Determine the (X, Y) coordinate at the center of the cell enclosing the given text.  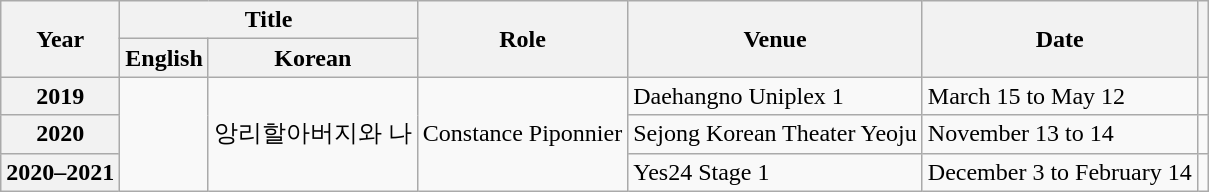
2020–2021 (60, 172)
Title (269, 20)
Role (522, 39)
앙리할아버지와 나 (312, 134)
December 3 to February 14 (1060, 172)
2020 (60, 134)
Venue (776, 39)
Daehangno Uniplex 1 (776, 96)
Year (60, 39)
March 15 to May 12 (1060, 96)
Date (1060, 39)
Korean (312, 58)
Yes24 Stage 1 (776, 172)
Sejong Korean Theater Yeoju (776, 134)
2019 (60, 96)
English (164, 58)
November 13 to 14 (1060, 134)
Constance Piponnier (522, 134)
